Detect which cell encompasses the target text, then output its (x, y) center coordinate. 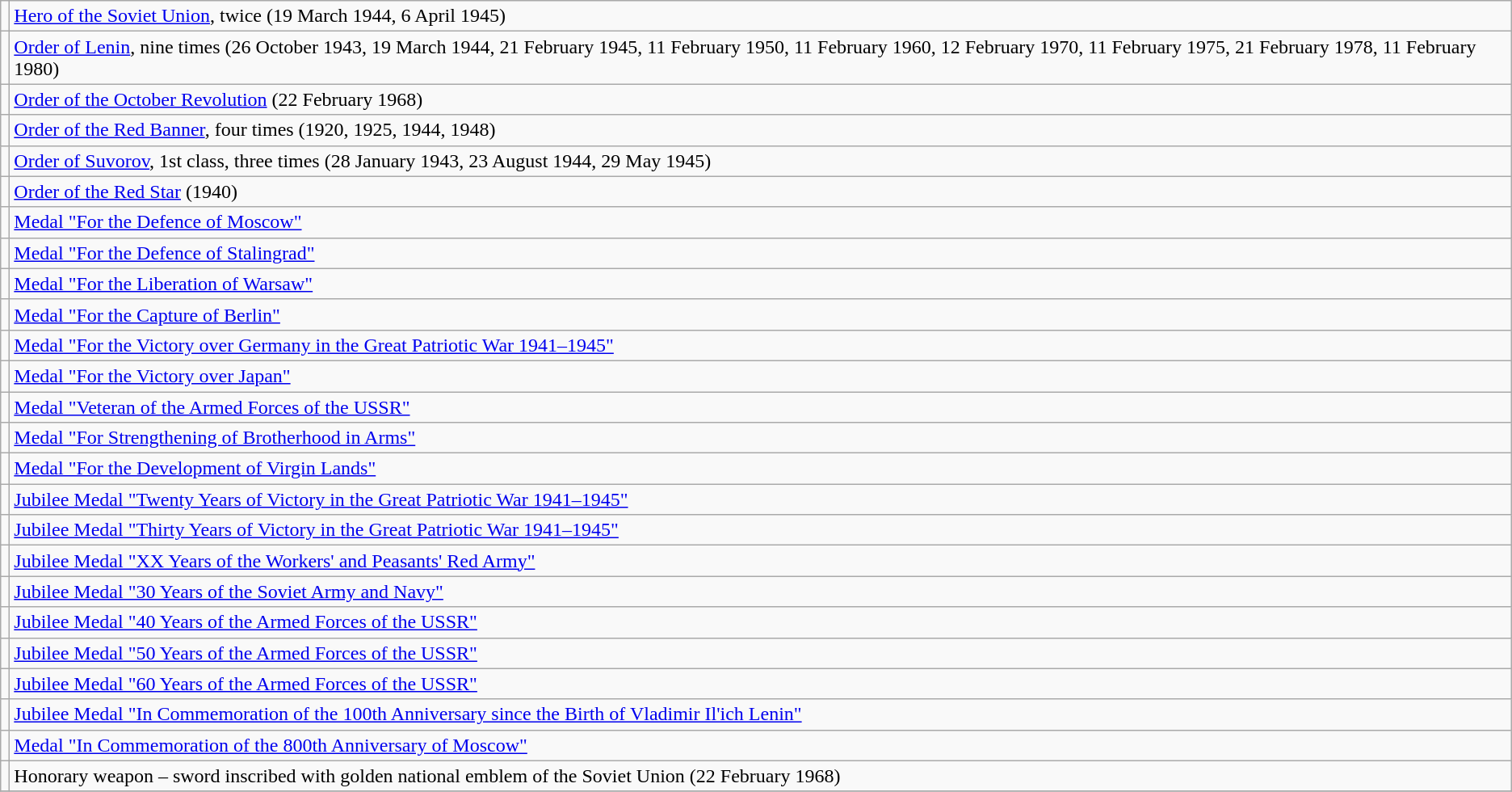
Medal "For the Capture of Berlin" (761, 314)
Medal "For the Defence of Moscow" (761, 222)
Jubilee Medal "Twenty Years of Victory in the Great Patriotic War 1941–1945" (761, 499)
Medal "For the Victory over Japan" (761, 376)
Order of the Red Star (1940) (761, 192)
Hero of the Soviet Union, twice (19 March 1944, 6 April 1945) (761, 16)
Jubilee Medal "XX Years of the Workers' and Peasants' Red Army" (761, 561)
Medal "For the Liberation of Warsaw" (761, 284)
Jubilee Medal "Thirty Years of Victory in the Great Patriotic War 1941–1945" (761, 530)
Jubilee Medal "In Commemoration of the 100th Anniversary since the Birth of Vladimir Il'ich Lenin" (761, 714)
Medal "Veteran of the Armed Forces of the USSR" (761, 407)
Medal "For the Victory over Germany in the Great Patriotic War 1941–1945" (761, 345)
Jubilee Medal "30 Years of the Soviet Army and Navy" (761, 592)
Order of the Red Banner, four times (1920, 1925, 1944, 1948) (761, 130)
Order of Suvorov, 1st class, three times (28 January 1943, 23 August 1944, 29 May 1945) (761, 161)
Jubilee Medal "40 Years of the Armed Forces of the USSR" (761, 622)
Medal "For Strengthening of Brotherhood in Arms" (761, 438)
Jubilee Medal "60 Years of the Armed Forces of the USSR" (761, 684)
Order of the October Revolution (22 February 1968) (761, 99)
Medal "For the Development of Virgin Lands" (761, 469)
Jubilee Medal "50 Years of the Armed Forces of the USSR" (761, 653)
Honorary weapon – sword inscribed with golden national emblem of the Soviet Union (22 February 1968) (761, 776)
Medal "For the Defence of Stalingrad" (761, 253)
Medal "In Commemoration of the 800th Anniversary of Moscow" (761, 745)
